Identify which cell holds the provided text, then report its [X, Y] central coordinate. 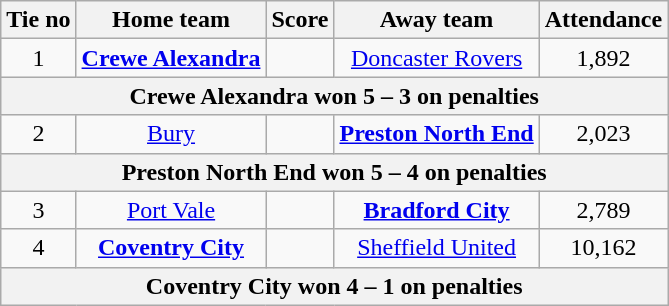
2,789 [603, 210]
Preston North End [436, 134]
10,162 [603, 248]
Tie no [38, 20]
Crewe Alexandra [171, 58]
Doncaster Rovers [436, 58]
1,892 [603, 58]
3 [38, 210]
Coventry City won 4 – 1 on penalties [334, 286]
Port Vale [171, 210]
1 [38, 58]
2 [38, 134]
Away team [436, 20]
Coventry City [171, 248]
4 [38, 248]
2,023 [603, 134]
Attendance [603, 20]
Preston North End won 5 – 4 on penalties [334, 172]
Crewe Alexandra won 5 – 3 on penalties [334, 96]
Score [300, 20]
Sheffield United [436, 248]
Bradford City [436, 210]
Home team [171, 20]
Bury [171, 134]
